Detect which cell encompasses the target text, then output its [x, y] center coordinate. 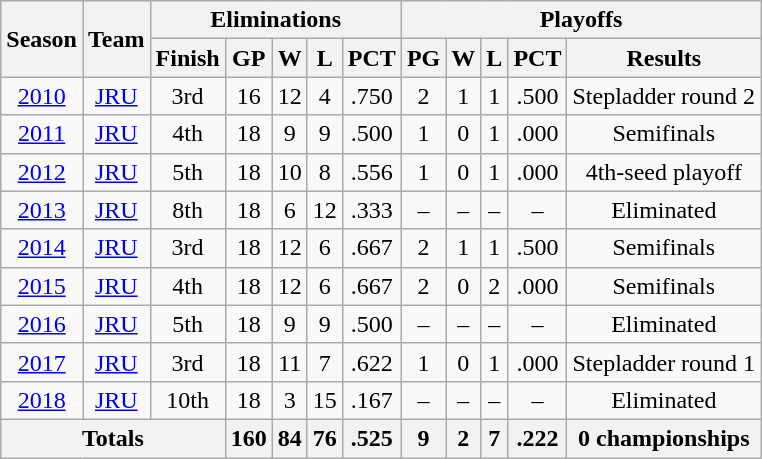
.167 [372, 400]
16 [248, 96]
84 [290, 438]
Playoffs [580, 20]
.622 [372, 362]
Totals [113, 438]
GP [248, 58]
Finish [188, 58]
.525 [372, 438]
4th-seed playoff [664, 172]
3 [290, 400]
Eliminations [276, 20]
Results [664, 58]
2014 [42, 248]
2011 [42, 134]
2013 [42, 210]
76 [324, 438]
2016 [42, 324]
160 [248, 438]
Season [42, 39]
4 [324, 96]
10 [290, 172]
8th [188, 210]
Stepladder round 1 [664, 362]
8 [324, 172]
.750 [372, 96]
.333 [372, 210]
Stepladder round 2 [664, 96]
10th [188, 400]
2012 [42, 172]
2017 [42, 362]
Team [116, 39]
15 [324, 400]
2018 [42, 400]
.556 [372, 172]
.222 [538, 438]
PG [423, 58]
11 [290, 362]
2010 [42, 96]
0 championships [664, 438]
2015 [42, 286]
